Find where the given text appears and provide that cell's center as [x, y] coordinate. 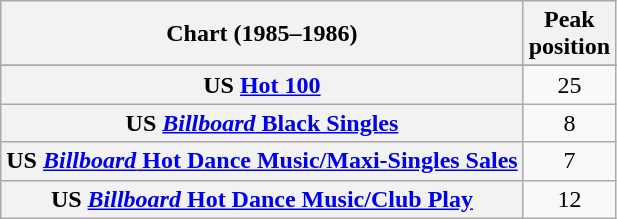
12 [569, 199]
US Billboard Hot Dance Music/Maxi-Singles Sales [262, 161]
Chart (1985–1986) [262, 34]
US Hot 100 [262, 85]
7 [569, 161]
25 [569, 85]
US Billboard Hot Dance Music/Club Play [262, 199]
US Billboard Black Singles [262, 123]
Peakposition [569, 34]
8 [569, 123]
